Scan for the cell matching the given text and deliver its [x, y] coordinate at center. 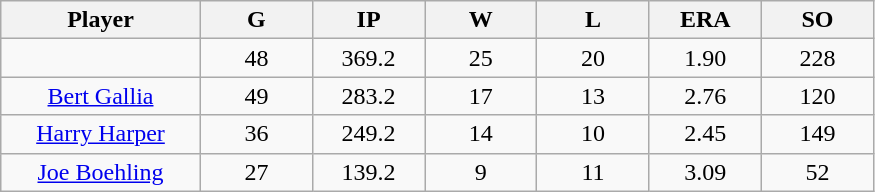
W [481, 20]
3.09 [705, 172]
120 [817, 96]
228 [817, 58]
L [593, 20]
36 [256, 134]
G [256, 20]
10 [593, 134]
27 [256, 172]
25 [481, 58]
Bert Gallia [101, 96]
2.45 [705, 134]
IP [368, 20]
9 [481, 172]
139.2 [368, 172]
283.2 [368, 96]
11 [593, 172]
Harry Harper [101, 134]
249.2 [368, 134]
Player [101, 20]
1.90 [705, 58]
2.76 [705, 96]
14 [481, 134]
48 [256, 58]
13 [593, 96]
20 [593, 58]
52 [817, 172]
17 [481, 96]
ERA [705, 20]
149 [817, 134]
369.2 [368, 58]
Joe Boehling [101, 172]
49 [256, 96]
SO [817, 20]
